Determine the (x, y) coordinate at the center of the cell enclosing the given text.  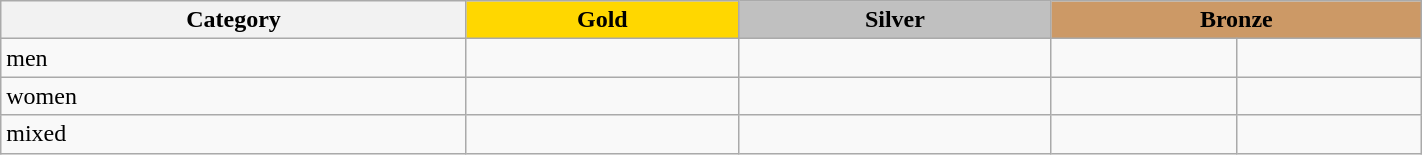
mixed (234, 134)
women (234, 96)
Gold (602, 20)
Category (234, 20)
Silver (894, 20)
men (234, 58)
Bronze (1236, 20)
